Output the (x, y) coordinate of the center of the cell containing the given text.  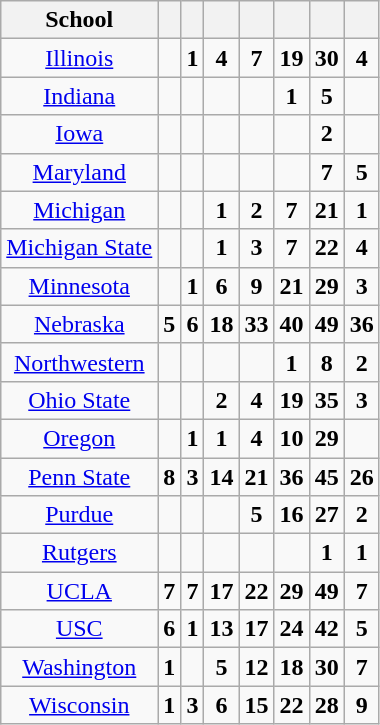
Maryland (80, 172)
35 (326, 400)
Wisconsin (80, 705)
Ohio State (80, 400)
Washington (80, 667)
28 (326, 705)
15 (256, 705)
33 (256, 324)
12 (256, 667)
26 (362, 477)
Minnesota (80, 286)
10 (292, 438)
13 (222, 629)
24 (292, 629)
27 (326, 515)
16 (292, 515)
Indiana (80, 96)
Nebraska (80, 324)
40 (292, 324)
45 (326, 477)
Michigan State (80, 248)
Northwestern (80, 362)
14 (222, 477)
Michigan (80, 210)
UCLA (80, 591)
School (80, 20)
Rutgers (80, 553)
Oregon (80, 438)
Penn State (80, 477)
Iowa (80, 134)
Illinois (80, 58)
Purdue (80, 515)
42 (326, 629)
USC (80, 629)
